Identify which cell holds the provided text, then report its (x, y) central coordinate. 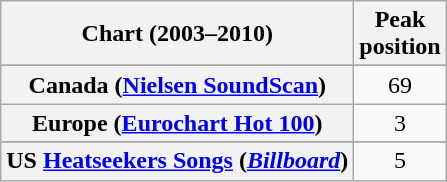
69 (400, 85)
5 (400, 161)
Peakposition (400, 34)
Chart (2003–2010) (178, 34)
US Heatseekers Songs (Billboard) (178, 161)
Canada (Nielsen SoundScan) (178, 85)
3 (400, 123)
Europe (Eurochart Hot 100) (178, 123)
